Extract the [x, y] coordinate from the center of the cell holding the provided text.  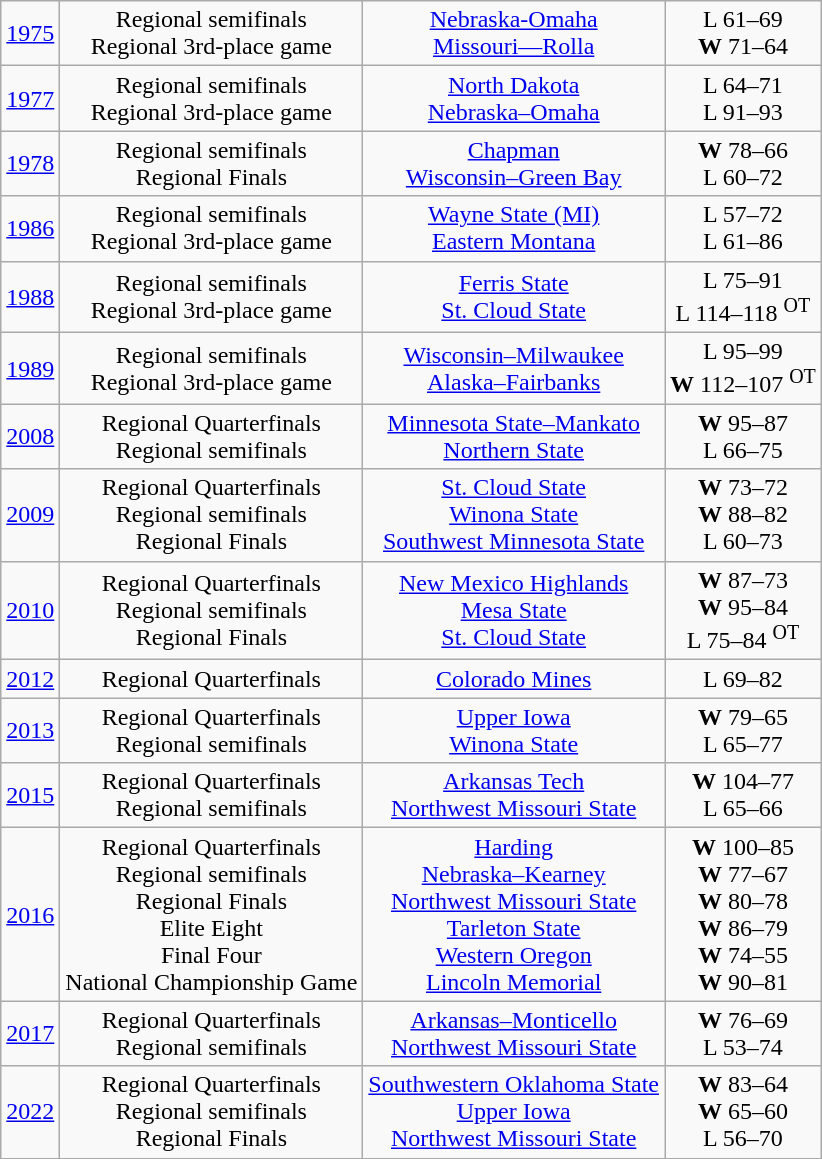
HardingNebraska–KearneyNorthwest Missouri StateTarleton StateWestern OregonLincoln Memorial [514, 914]
New Mexico HighlandsMesa StateSt. Cloud State [514, 610]
Regional Quarterfinals [212, 679]
1977 [30, 98]
2016 [30, 914]
W 76–69L 53–74 [744, 1034]
L 75–91L 114–118 OT [744, 297]
1978 [30, 164]
1988 [30, 297]
2009 [30, 515]
Ferris StateSt. Cloud State [514, 297]
Regional semifinalsRegional Finals [212, 164]
2022 [30, 1112]
W 78–66L 60–72 [744, 164]
L 95–99W 112–107 OT [744, 369]
W 100–85W 77–67W 80–78W 86–79W 74–55W 90–81 [744, 914]
Wayne State (MI)Eastern Montana [514, 228]
W 87–73W 95–84L 75–84 OT [744, 610]
Arkansas TechNorthwest Missouri State [514, 796]
Upper IowaWinona State [514, 730]
L 69–82 [744, 679]
L 64–71L 91–93 [744, 98]
1986 [30, 228]
2010 [30, 610]
1975 [30, 34]
2008 [30, 436]
2013 [30, 730]
Minnesota State–MankatoNorthern State [514, 436]
Wisconsin–MilwaukeeAlaska–Fairbanks [514, 369]
Southwestern Oklahoma StateUpper IowaNorthwest Missouri State [514, 1112]
L 57–72L 61–86 [744, 228]
ChapmanWisconsin–Green Bay [514, 164]
St. Cloud StateWinona StateSouthwest Minnesota State [514, 515]
Nebraska-OmahaMissouri—Rolla [514, 34]
2015 [30, 796]
W 104–77L 65–66 [744, 796]
W 83–64W 65–60L 56–70 [744, 1112]
Regional QuarterfinalsRegional semifinalsRegional FinalsElite EightFinal FourNational Championship Game [212, 914]
Colorado Mines [514, 679]
W 95–87L 66–75 [744, 436]
2012 [30, 679]
North DakotaNebraska–Omaha [514, 98]
1989 [30, 369]
2017 [30, 1034]
Arkansas–MonticelloNorthwest Missouri State [514, 1034]
L 61–69W 71–64 [744, 34]
W 79–65L 65–77 [744, 730]
W 73–72W 88–82L 60–73 [744, 515]
